Identify which cell holds the provided text, then report its (x, y) central coordinate. 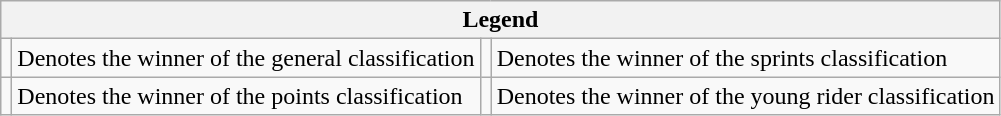
Legend (500, 20)
Denotes the winner of the points classification (246, 96)
Denotes the winner of the young rider classification (746, 96)
Denotes the winner of the sprints classification (746, 58)
Denotes the winner of the general classification (246, 58)
